From the cell containing the given text, extract its center point as (X, Y) coordinate. 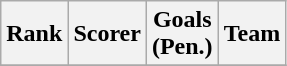
Rank (34, 34)
Team (252, 34)
Goals(Pen.) (182, 34)
Scorer (108, 34)
